For the text-containing cell, return its midpoint in [X, Y] coordinate format. 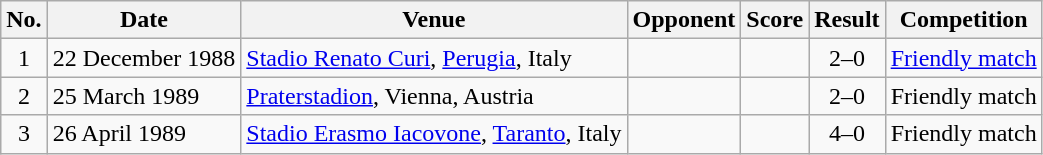
1 [24, 58]
Score [775, 20]
4–0 [847, 134]
No. [24, 20]
2 [24, 96]
3 [24, 134]
Date [144, 20]
26 April 1989 [144, 134]
Stadio Erasmo Iacovone, Taranto, Italy [434, 134]
Opponent [684, 20]
Competition [964, 20]
Stadio Renato Curi, Perugia, Italy [434, 58]
22 December 1988 [144, 58]
Praterstadion, Vienna, Austria [434, 96]
Venue [434, 20]
Result [847, 20]
25 March 1989 [144, 96]
